Scan for the cell matching the given text and deliver its (X, Y) coordinate at center. 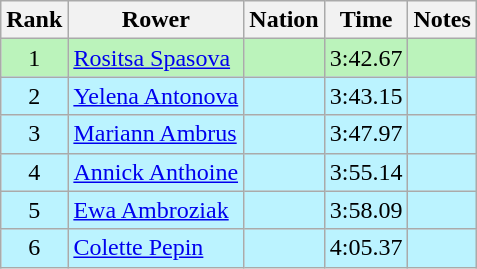
4 (34, 172)
Rower (156, 20)
Colette Pepin (156, 248)
Rank (34, 20)
Time (366, 20)
3:58.09 (366, 210)
3:43.15 (366, 96)
Nation (284, 20)
1 (34, 58)
3:47.97 (366, 134)
6 (34, 248)
Yelena Antonova (156, 96)
Notes (442, 20)
Rositsa Spasova (156, 58)
3:55.14 (366, 172)
3 (34, 134)
Annick Anthoine (156, 172)
3:42.67 (366, 58)
Ewa Ambroziak (156, 210)
4:05.37 (366, 248)
5 (34, 210)
2 (34, 96)
Mariann Ambrus (156, 134)
